Return (x, y) of the center of cell containing provided text 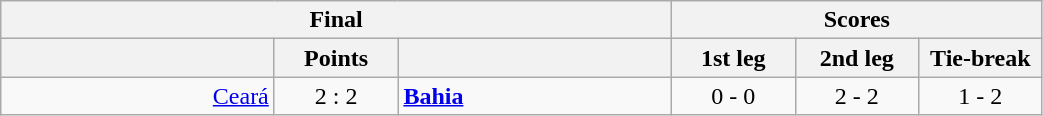
2 : 2 (336, 96)
0 - 0 (733, 96)
1 - 2 (981, 96)
Ceará (138, 96)
Points (336, 58)
Final (336, 20)
2 - 2 (857, 96)
Bahia (535, 96)
Scores (856, 20)
1st leg (733, 58)
2nd leg (857, 58)
Tie-break (981, 58)
